Identify which cell holds the provided text, then report its [X, Y] central coordinate. 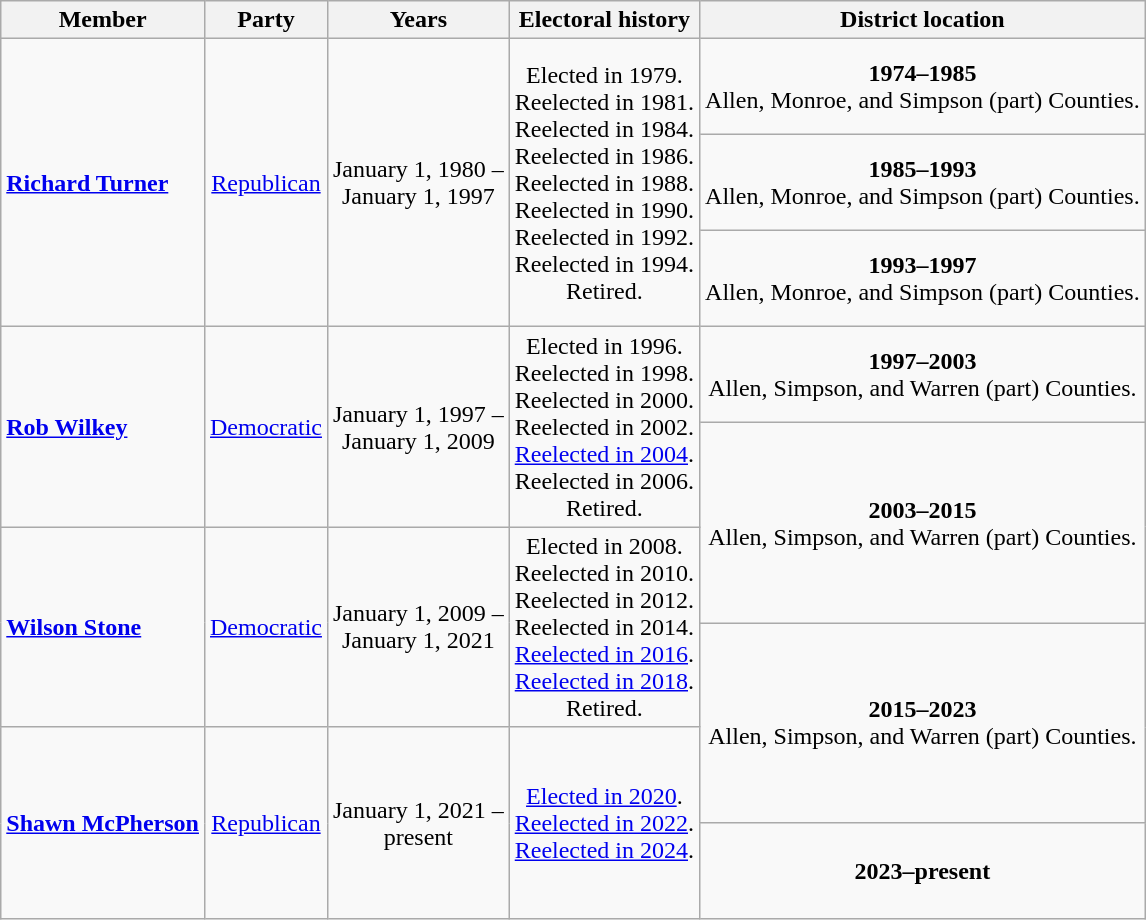
1985–1993Allen, Monroe, and Simpson (part) Counties. [923, 183]
District location [923, 20]
1993–1997Allen, Monroe, and Simpson (part) Counties. [923, 279]
Member [103, 20]
Wilson Stone [103, 627]
2023–present [923, 871]
Electoral history [604, 20]
Elected in 1996.Reelected in 1998.Reelected in 2000.Reelected in 2002.Reelected in 2004.Reelected in 2006.Retired. [604, 427]
Years [418, 20]
January 1, 1997 –January 1, 2009 [418, 427]
Rob Wilkey [103, 427]
Richard Turner [103, 183]
1974–1985Allen, Monroe, and Simpson (part) Counties. [923, 87]
Elected in 2020.Reelected in 2022.Reelected in 2024. [604, 823]
2015–2023Allen, Simpson, and Warren (part) Counties. [923, 723]
Elected in 2008.Reelected in 2010.Reelected in 2012.Reelected in 2014.Reelected in 2016.Reelected in 2018.Retired. [604, 627]
Party [266, 20]
Shawn McPherson [103, 823]
January 1, 2021 –present [418, 823]
January 1, 2009 –January 1, 2021 [418, 627]
2003–2015Allen, Simpson, and Warren (part) Counties. [923, 523]
January 1, 1980 –January 1, 1997 [418, 183]
1997–2003Allen, Simpson, and Warren (part) Counties. [923, 375]
